Scan for the cell matching the given text and deliver its (X, Y) coordinate at center. 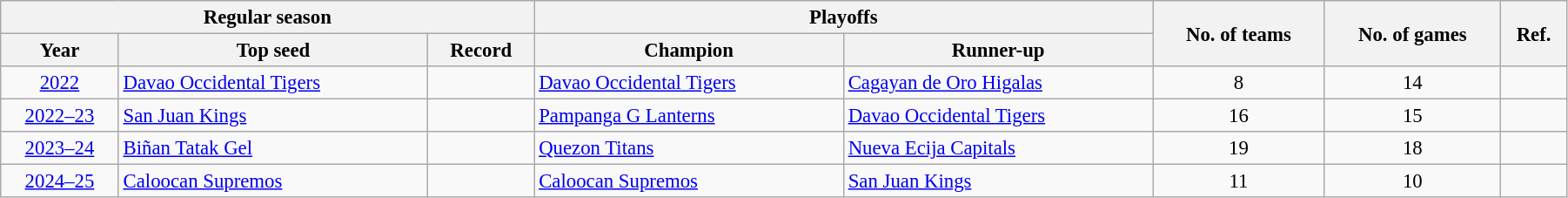
15 (1413, 116)
19 (1239, 148)
11 (1239, 181)
Quezon Titans (689, 148)
Nueva Ecija Capitals (998, 148)
2023–24 (59, 148)
Top seed (273, 51)
Pampanga G Lanterns (689, 116)
Ref. (1534, 33)
Runner-up (998, 51)
18 (1413, 148)
10 (1413, 181)
No. of games (1413, 33)
Playoffs (844, 17)
Cagayan de Oro Higalas (998, 83)
Regular season (268, 17)
16 (1239, 116)
No. of teams (1239, 33)
2022 (59, 83)
Year (59, 51)
Champion (689, 51)
8 (1239, 83)
14 (1413, 83)
Record (481, 51)
2022–23 (59, 116)
Biñan Tatak Gel (273, 148)
2024–25 (59, 181)
